Search for the cell housing the specified text and yield its (x, y) center coordinate. 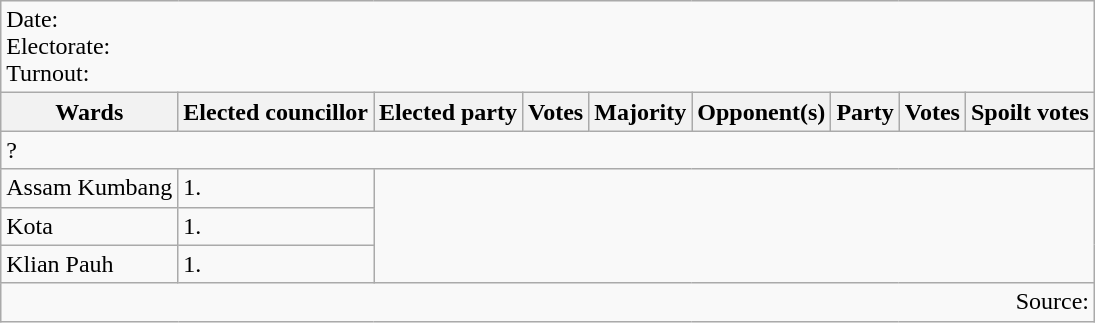
Source: (548, 302)
Opponent(s) (762, 112)
Party (865, 112)
Elected party (448, 112)
Kota (90, 226)
? (548, 150)
Assam Kumbang (90, 188)
Date: Electorate: Turnout: (548, 47)
Klian Pauh (90, 264)
Spoilt votes (1030, 112)
Wards (90, 112)
Majority (640, 112)
Elected councillor (276, 112)
